Determine the (X, Y) coordinate at the center of the cell enclosing the given text.  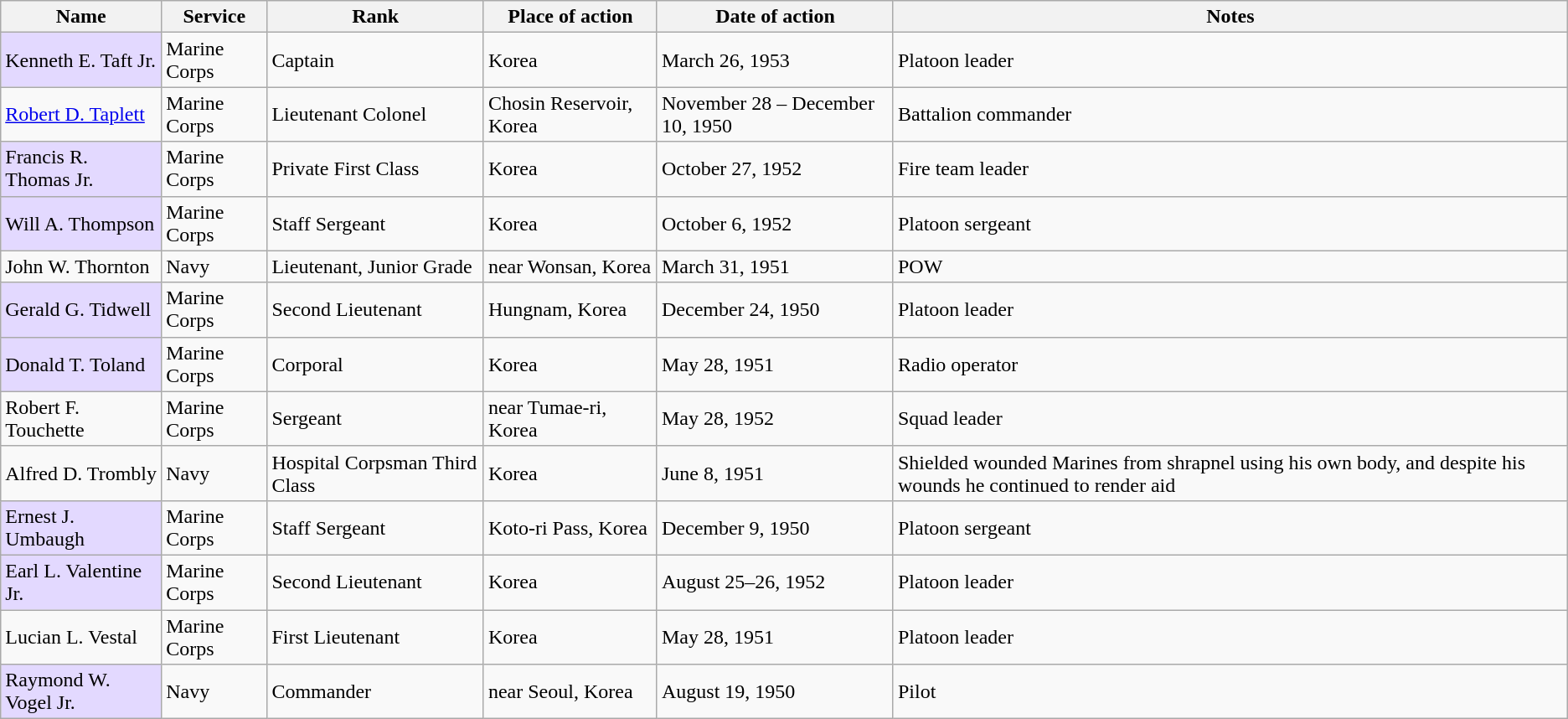
August 25–26, 1952 (775, 582)
Kenneth E. Taft Jr. (81, 60)
Ernest J. Umbaugh (81, 528)
Commander (375, 692)
Sergeant (375, 419)
Francis R. Thomas Jr. (81, 169)
near Tumae-ri, Korea (570, 419)
near Seoul, Korea (570, 692)
John W. Thornton (81, 266)
Place of action (570, 17)
March 31, 1951 (775, 266)
near Wonsan, Korea (570, 266)
Radio operator (1230, 364)
November 28 – December 10, 1950 (775, 114)
Private First Class (375, 169)
Notes (1230, 17)
December 24, 1950 (775, 310)
Lucian L. Vestal (81, 637)
December 9, 1950 (775, 528)
Date of action (775, 17)
First Lieutenant (375, 637)
Hungnam, Korea (570, 310)
Raymond W. Vogel Jr. (81, 692)
October 27, 1952 (775, 169)
June 8, 1951 (775, 473)
August 19, 1950 (775, 692)
Name (81, 17)
POW (1230, 266)
Will A. Thompson (81, 223)
Battalion commander (1230, 114)
Robert D. Taplett (81, 114)
October 6, 1952 (775, 223)
Gerald G. Tidwell (81, 310)
Squad leader (1230, 419)
Corporal (375, 364)
Lieutenant Colonel (375, 114)
Chosin Reservoir, Korea (570, 114)
Alfred D. Trombly (81, 473)
Pilot (1230, 692)
Shielded wounded Marines from shrapnel using his own body, and despite his wounds he continued to render aid (1230, 473)
Lieutenant, Junior Grade (375, 266)
May 28, 1952 (775, 419)
Donald T. Toland (81, 364)
Hospital Corpsman Third Class (375, 473)
Fire team leader (1230, 169)
Captain (375, 60)
Earl L. Valentine Jr. (81, 582)
Rank (375, 17)
Koto-ri Pass, Korea (570, 528)
Robert F. Touchette (81, 419)
Service (214, 17)
March 26, 1953 (775, 60)
